Determine the (X, Y) coordinate at the center of the cell enclosing the given text.  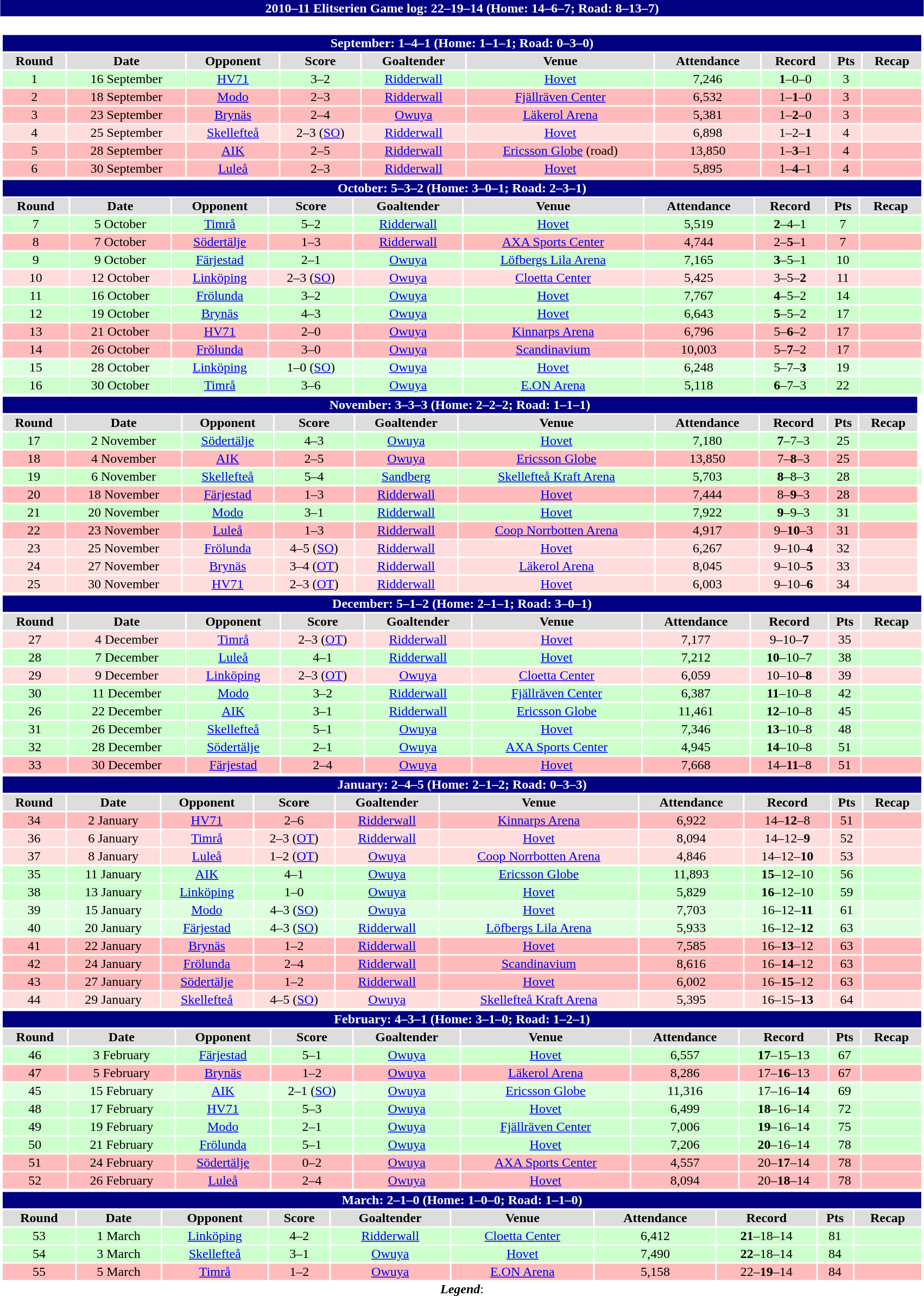
7–7–3 (794, 441)
59 (847, 892)
26 (35, 711)
6,643 (698, 313)
8–9–3 (794, 495)
December: 5–1–2 (Home: 2–1–1; Road: 3–0–1) (461, 603)
24 January (113, 964)
20 (34, 495)
11 January (113, 874)
3–0 (311, 349)
37 (34, 857)
6 (34, 169)
18 September (126, 97)
21 October (120, 332)
7,177 (696, 639)
24 (34, 567)
1–4–1 (795, 169)
5,158 (655, 1272)
3 February (122, 1055)
5,895 (708, 169)
3–5–2 (790, 278)
16 October (120, 296)
9 October (120, 260)
7 October (120, 242)
5 October (120, 224)
2–5–1 (790, 242)
5,395 (692, 1000)
69 (845, 1091)
7,668 (696, 765)
March: 2–1–0 (Home: 1–0–0; Road: 1–1–0) (461, 1200)
26 February (122, 1180)
28 September (126, 150)
11,461 (696, 711)
29 (35, 675)
5,933 (692, 928)
13 (36, 332)
1–0 (SO) (311, 368)
15 January (113, 910)
8,616 (692, 964)
23 November (124, 531)
19–16–14 (784, 1127)
4,557 (685, 1163)
1 March (119, 1236)
22 December (126, 711)
13 January (113, 892)
30 November (124, 584)
9–10–7 (789, 639)
January: 2–4–5 (Home: 2–1–2; Road: 0–3–3) (461, 785)
6,922 (692, 821)
6,898 (708, 133)
9 December (126, 675)
23 September (126, 115)
15 February (122, 1091)
46 (35, 1055)
5–7–2 (790, 349)
7,703 (692, 910)
20–18–14 (784, 1180)
6,248 (698, 368)
7,922 (707, 512)
2–0 (311, 332)
11,893 (692, 874)
19 October (120, 313)
61 (847, 910)
5 March (119, 1272)
6,557 (685, 1055)
7,180 (707, 441)
7,165 (698, 260)
10,003 (698, 349)
20 January (113, 928)
5,118 (698, 385)
2 November (124, 441)
18 November (124, 495)
26 October (120, 349)
21 February (122, 1144)
5 (34, 150)
3–6 (311, 385)
43 (34, 982)
February: 4–3–1 (Home: 3–1–0; Road: 1–2–1) (461, 1020)
4,846 (692, 857)
4,744 (698, 242)
12–10–8 (789, 711)
6,412 (655, 1236)
29 January (113, 1000)
13–10–8 (789, 729)
5,519 (698, 224)
9 (36, 260)
16–12–12 (787, 928)
8–8–3 (794, 476)
1–2–1 (795, 133)
56 (847, 874)
Ericsson Globe (road) (560, 150)
6,796 (698, 332)
4,945 (696, 747)
4,917 (707, 531)
11 December (126, 694)
7,585 (692, 946)
7,206 (685, 1144)
12 (36, 313)
7,490 (655, 1254)
15–12–10 (787, 874)
7,444 (707, 495)
1–0 (294, 892)
2010–11 Elitserien Game log: 22–19–14 (Home: 14–6–7; Road: 8–13–7) (462, 8)
5–5–2 (790, 313)
40 (34, 928)
14–10–8 (789, 747)
8 January (113, 857)
3 March (119, 1254)
54 (39, 1254)
7,246 (708, 79)
4–5–2 (790, 296)
2–4–1 (790, 224)
1–3–1 (795, 150)
1–1–0 (795, 97)
30 December (126, 765)
16–12–11 (787, 910)
17–16–14 (784, 1091)
7 December (126, 658)
14–12–8 (787, 821)
7,006 (685, 1127)
16–12–10 (787, 892)
21 (34, 512)
24 February (122, 1163)
7–8–3 (794, 459)
30 October (120, 385)
10–10–8 (789, 675)
16 September (126, 79)
20–16–14 (784, 1144)
22–19–14 (767, 1272)
50 (35, 1144)
2–6 (294, 821)
1 (34, 79)
30 (35, 694)
55 (39, 1272)
5–4 (314, 476)
19 February (122, 1127)
5 February (122, 1073)
8,286 (685, 1073)
64 (847, 1000)
9–10–3 (794, 531)
5–7–3 (790, 368)
6,532 (708, 97)
9–10–4 (794, 548)
16–15–13 (787, 1000)
7,767 (698, 296)
20 November (124, 512)
36 (34, 838)
Sandberg (406, 476)
44 (34, 1000)
27 January (113, 982)
27 (35, 639)
23 (34, 548)
4–2 (299, 1236)
16 (36, 385)
22–18–14 (767, 1254)
30 September (126, 169)
1–0–0 (795, 79)
12 October (120, 278)
9–10–5 (794, 567)
6,499 (685, 1109)
5,381 (708, 115)
3–4 (OT) (314, 567)
4 December (126, 639)
2 (34, 97)
49 (35, 1127)
November: 3–3–3 (Home: 2–2–2; Road: 1–1–1) (460, 405)
October: 5–3–2 (Home: 3–0–1; Road: 2–3–1) (461, 188)
27 November (124, 567)
6,002 (692, 982)
7,346 (696, 729)
1–2 (OT) (294, 857)
6,387 (696, 694)
25 September (126, 133)
5–3 (312, 1109)
2–1 (SO) (312, 1091)
17–16–13 (784, 1073)
6,059 (696, 675)
5–2 (311, 224)
16–15–12 (787, 982)
5,703 (707, 476)
16–14–12 (787, 964)
72 (845, 1109)
9–10–6 (794, 584)
18 (34, 459)
7,212 (696, 658)
81 (835, 1236)
6,003 (707, 584)
25 November (124, 548)
6 November (124, 476)
9–9–3 (794, 512)
75 (845, 1127)
17–15–13 (784, 1055)
14–12–9 (787, 838)
14–11–8 (789, 765)
September: 1–4–1 (Home: 1–1–1; Road: 0–3–0) (461, 43)
11,316 (685, 1091)
8 (36, 242)
22 January (113, 946)
2 January (113, 821)
5,425 (698, 278)
5–6–2 (790, 332)
3–5–1 (790, 260)
0–2 (312, 1163)
28 December (126, 747)
6–7–3 (790, 385)
18–16–14 (784, 1109)
47 (35, 1073)
10–10–7 (789, 658)
8,045 (707, 567)
11–10–8 (789, 694)
28 October (120, 368)
17 February (122, 1109)
15 (36, 368)
5,829 (692, 892)
14–12–10 (787, 857)
4 November (124, 459)
21–18–14 (767, 1236)
41 (34, 946)
6 January (113, 838)
20–17–14 (784, 1163)
1–2–0 (795, 115)
6,267 (707, 548)
16–13–12 (787, 946)
26 December (126, 729)
